Detect which cell encompasses the target text, then output its (X, Y) center coordinate. 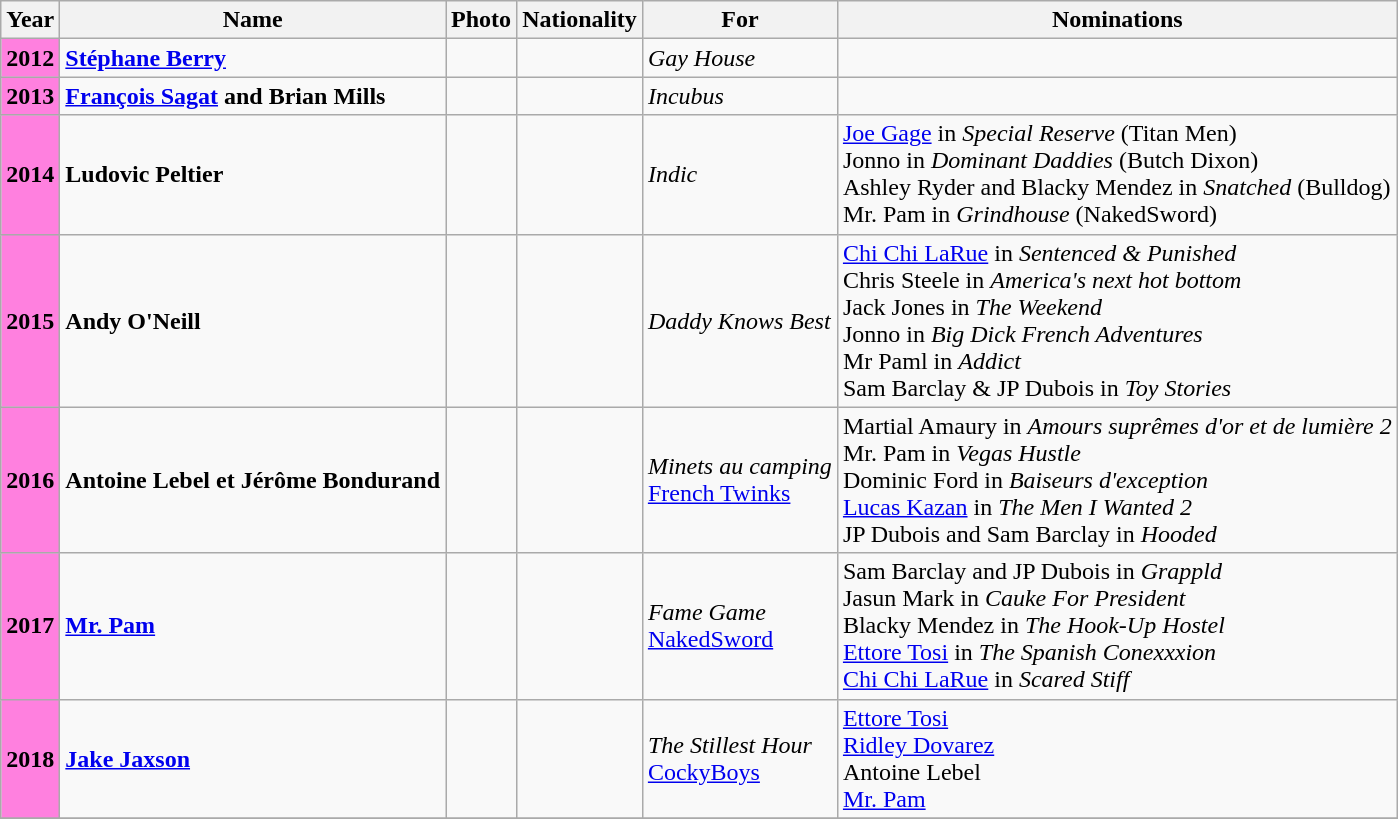
François Sagat and Brian Mills (253, 96)
Mr. Pam (253, 626)
Photo (482, 20)
Nominations (1117, 20)
Jake Jaxson (253, 758)
2012 (30, 58)
Name (253, 20)
Gay House (740, 58)
2014 (30, 174)
Daddy Knows Best (740, 320)
Year (30, 20)
Nationality (580, 20)
Minets au campingFrench Twinks (740, 480)
Indic (740, 174)
2013 (30, 96)
2018 (30, 758)
2017 (30, 626)
Incubus (740, 96)
Ettore TosiRidley DovarezAntoine LebelMr. Pam (1117, 758)
The Stillest HourCockyBoys (740, 758)
2015 (30, 320)
Stéphane Berry (253, 58)
For (740, 20)
Antoine Lebel et Jérôme Bondurand (253, 480)
Ludovic Peltier (253, 174)
Andy O'Neill (253, 320)
2016 (30, 480)
Fame GameNakedSword (740, 626)
